Return [x, y] of the center of cell containing provided text 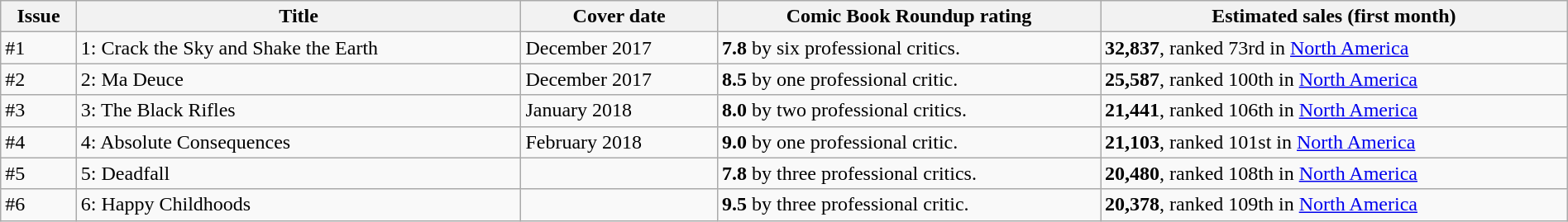
Estimated sales (first month) [1335, 17]
20,480, ranked 108th in North America [1335, 173]
Issue [39, 17]
#4 [39, 142]
January 2018 [619, 111]
9.5 by three professional critic. [908, 205]
7.8 by three professional critics. [908, 173]
#3 [39, 111]
5: Deadfall [299, 173]
1: Crack the Sky and Shake the Earth [299, 48]
32,837, ranked 73rd in North America [1335, 48]
#1 [39, 48]
#5 [39, 173]
3: The Black Rifles [299, 111]
25,587, ranked 100th in North America [1335, 79]
#6 [39, 205]
21,441, ranked 106th in North America [1335, 111]
7.8 by six professional critics. [908, 48]
#2 [39, 79]
2: Ma Deuce [299, 79]
21,103, ranked 101st in North America [1335, 142]
9.0 by one professional critic. [908, 142]
Comic Book Roundup rating [908, 17]
8.5 by one professional critic. [908, 79]
20,378, ranked 109th in North America [1335, 205]
February 2018 [619, 142]
Title [299, 17]
8.0 by two professional critics. [908, 111]
4: Absolute Consequences [299, 142]
6: Happy Childhoods [299, 205]
Cover date [619, 17]
